Extract the (x, y) coordinate from the center of the cell holding the provided text.  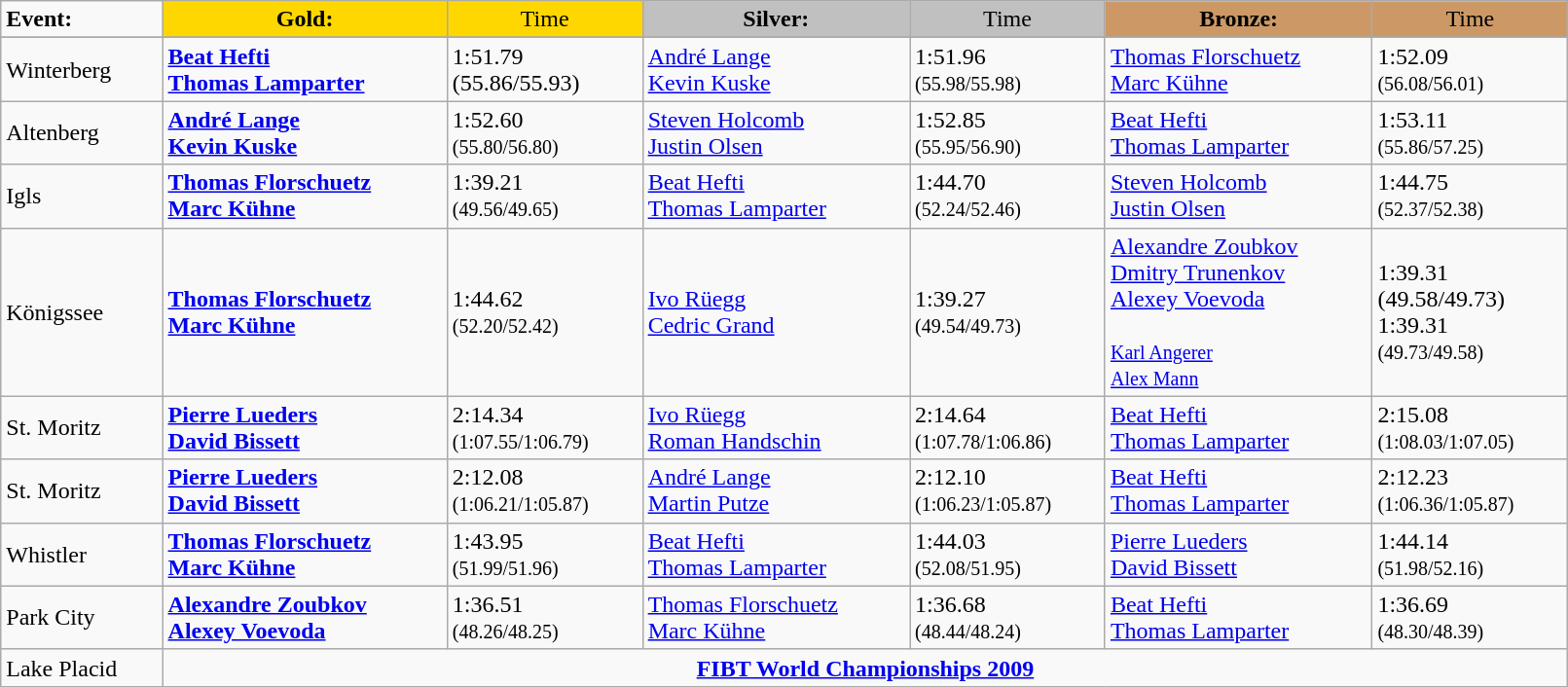
Altenberg (82, 132)
1:51.79(55.86/55.93) (545, 70)
Park City (82, 617)
1:39.31(49.58/49.73) 1:39.31(49.73/49.58) (1470, 311)
2:14.34(1:07.55/1:06.79) (545, 428)
FIBT World Championships 2009 (865, 668)
2:12.08(1:06.21/1:05.87) (545, 490)
1:39.21(49.56/49.65) (545, 197)
1:44.03(52.08/51.95) (1008, 555)
2:12.23(1:06.36/1:05.87) (1470, 490)
André LangeMartin Putze (776, 490)
Ivo RüeggRoman Handschin (776, 428)
1:36.69(48.30/48.39) (1470, 617)
Bronze: (1238, 19)
Lake Placid (82, 668)
1:44.62(52.20/52.42) (545, 311)
Silver: (776, 19)
Whistler (82, 555)
Winterberg (82, 70)
Event: (82, 19)
2:14.64(1:07.78/1:06.86) (1008, 428)
1:44.75(52.37/52.38) (1470, 197)
Alexandre ZoubkovAlexey Voevoda (305, 617)
1:43.95 (51.99/51.96) (545, 555)
1:52.09(56.08/56.01) (1470, 70)
1:53.11(55.86/57.25) (1470, 132)
Gold: (305, 19)
1:52.60(55.80/56.80) (545, 132)
2:15.08(1:08.03/1:07.05) (1470, 428)
1:44.70(52.24/52.46) (1008, 197)
1:51.96(55.98/55.98) (1008, 70)
1:36.51(48.26/48.25) (545, 617)
Alexandre ZoubkovDmitry TrunenkovAlexey Voevoda Karl AngererAlex Mann (1238, 311)
1:39.27(49.54/49.73) (1008, 311)
1:52.85(55.95/56.90) (1008, 132)
Königssee (82, 311)
1:36.68 (48.44/48.24) (1008, 617)
1:44.14(51.98/52.16) (1470, 555)
2:12.10(1:06.23/1:05.87) (1008, 490)
Igls (82, 197)
Ivo RüeggCedric Grand (776, 311)
